Detect which cell encompasses the target text, then output its (X, Y) center coordinate. 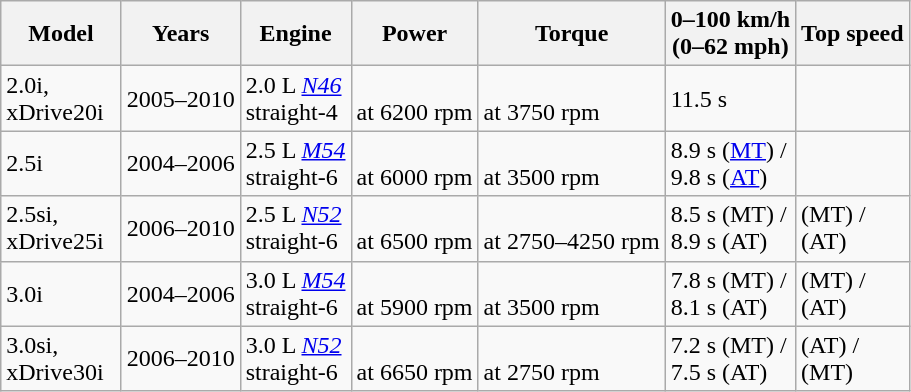
at 6650 rpm (414, 358)
2.0i,xDrive20i (61, 98)
Torque (572, 34)
3.0 L N52 straight-6 (296, 358)
8.9 s (MT) / 9.8 s (AT) (730, 164)
(AT) / (MT) (853, 358)
3.0si, xDrive30i (61, 358)
2005–2010 (180, 98)
2.5i (61, 164)
2.0 L N46 straight-4 (296, 98)
7.2 s (MT) / 7.5 s (AT) (730, 358)
2.5 L M54 straight-6 (296, 164)
2.5 L N52 straight-6 (296, 228)
at 2750 rpm (572, 358)
Power (414, 34)
at 5900 rpm (414, 294)
at 6200 rpm (414, 98)
Model (61, 34)
2.5si, xDrive25i (61, 228)
Years (180, 34)
11.5 s (730, 98)
3.0i (61, 294)
at 2750–4250 rpm (572, 228)
7.8 s (MT) / 8.1 s (AT) (730, 294)
at 3750 rpm (572, 98)
Top speed (853, 34)
at 6500 rpm (414, 228)
at 6000 rpm (414, 164)
0–100 km/h (0–62 mph) (730, 34)
3.0 L M54 straight-6 (296, 294)
8.5 s (MT) / 8.9 s (AT) (730, 228)
Engine (296, 34)
